Identify which cell holds the provided text, then report its [x, y] central coordinate. 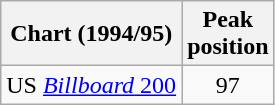
Chart (1994/95) [92, 34]
97 [228, 85]
US Billboard 200 [92, 85]
Peakposition [228, 34]
